From the cell containing the given text, extract its center point as [x, y] coordinate. 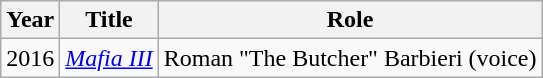
Role [350, 20]
Roman "The Butcher" Barbieri (voice) [350, 58]
Year [30, 20]
Mafia III [109, 58]
2016 [30, 58]
Title [109, 20]
